Identify which cell holds the provided text, then report its (X, Y) central coordinate. 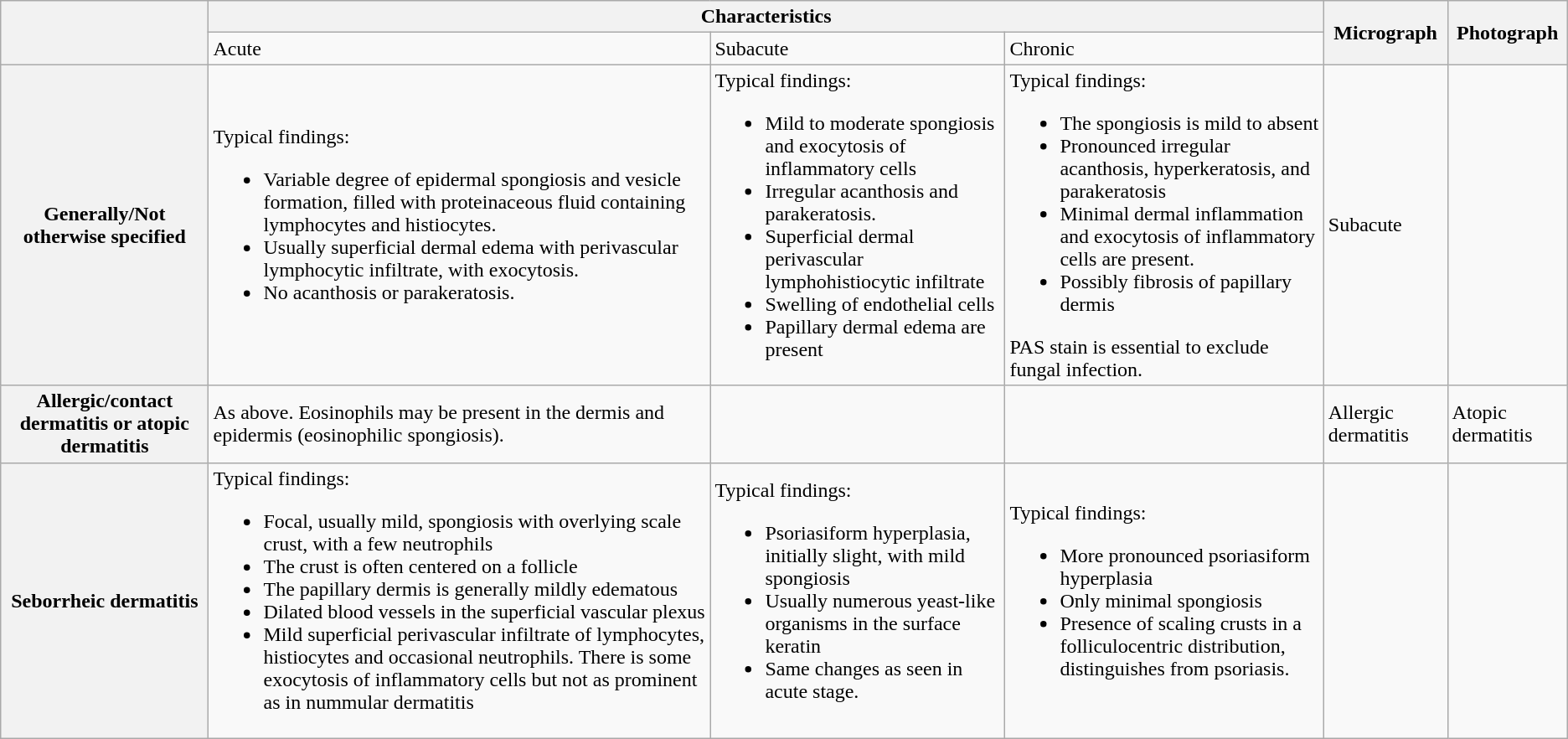
As above. Eosinophils may be present in the dermis and epidermis (eosinophilic spongiosis). (459, 424)
Photograph (1508, 33)
Allergic dermatitis (1385, 424)
Acute (459, 49)
Seborrheic dermatitis (105, 600)
Generally/Not otherwise specified (105, 225)
Chronic (1164, 49)
Atopic dermatitis (1508, 424)
Allergic/contact dermatitis or atopic dermatitis (105, 424)
Micrograph (1385, 33)
Characteristics (766, 17)
